Output the (X, Y) coordinate of the center of the cell containing the given text.  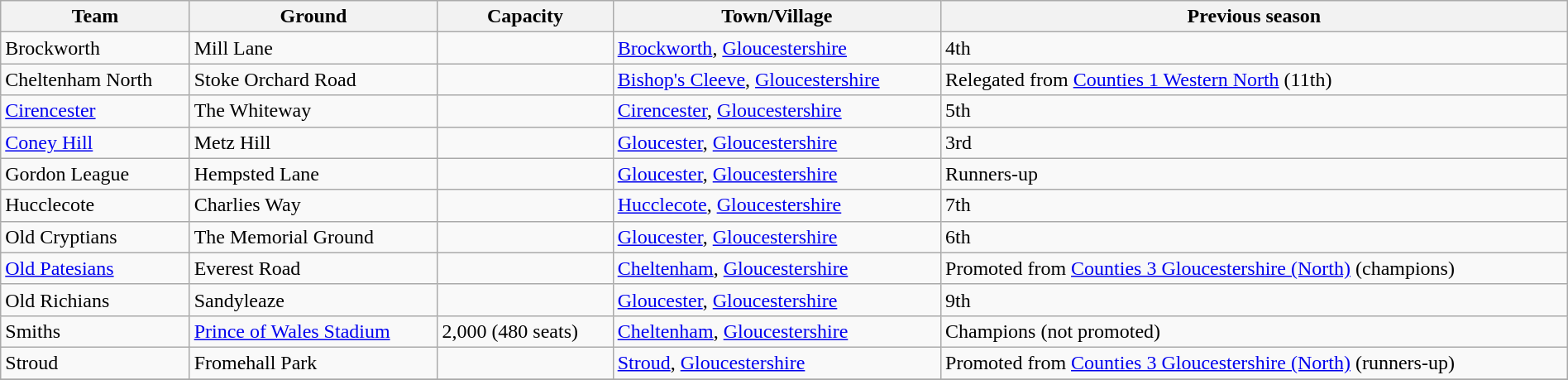
Prince of Wales Stadium (313, 331)
Everest Road (313, 268)
Gordon League (95, 174)
Town/Village (777, 17)
Capacity (525, 17)
Old Patesians (95, 268)
Hempsted Lane (313, 174)
Stroud, Gloucestershire (777, 363)
Sandyleaze (313, 300)
4th (1255, 48)
Promoted from Counties 3 Gloucestershire (North) (runners-up) (1255, 363)
9th (1255, 300)
Hucclecote, Gloucestershire (777, 205)
Bishop's Cleeve, Gloucestershire (777, 79)
Brockworth (95, 48)
Mill Lane (313, 48)
Old Cryptians (95, 237)
Stroud (95, 363)
The Memorial Ground (313, 237)
Charlies Way (313, 205)
7th (1255, 205)
Brockworth, Gloucestershire (777, 48)
Old Richians (95, 300)
Ground (313, 17)
Previous season (1255, 17)
Cirencester (95, 111)
Smiths (95, 331)
Team (95, 17)
2,000 (480 seats) (525, 331)
5th (1255, 111)
Relegated from Counties 1 Western North (11th) (1255, 79)
Runners-up (1255, 174)
Metz Hill (313, 142)
Stoke Orchard Road (313, 79)
Cirencester, Gloucestershire (777, 111)
Coney Hill (95, 142)
Promoted from Counties 3 Gloucestershire (North) (champions) (1255, 268)
6th (1255, 237)
Champions (not promoted) (1255, 331)
3rd (1255, 142)
Cheltenham North (95, 79)
Hucclecote (95, 205)
The Whiteway (313, 111)
Fromehall Park (313, 363)
